Find where the given text appears and provide that cell's center as [X, Y] coordinate. 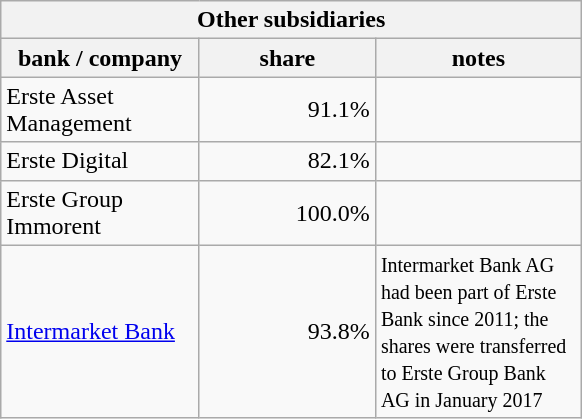
notes [478, 58]
Intermarket Bank [100, 332]
Erste Group Immorent [100, 212]
93.8% [287, 332]
91.1% [287, 110]
100.0% [287, 212]
share [287, 58]
Erste Digital [100, 161]
Other subsidiaries [292, 20]
bank / company [100, 58]
82.1% [287, 161]
Intermarket Bank AG had been part of Erste Bank since 2011; the shares were transferred to Erste Group Bank AG in January 2017 [478, 332]
Erste Asset Management [100, 110]
